Capture the cell that displays the provided text and extract its (x, y) central coordinate. 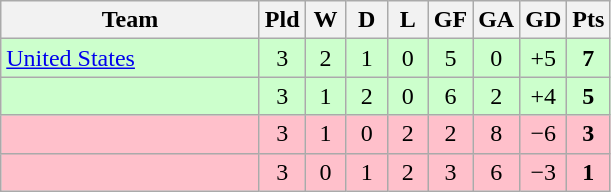
D (366, 20)
L (408, 20)
GA (496, 20)
−6 (544, 134)
+5 (544, 58)
Pld (282, 20)
GD (544, 20)
W (326, 20)
8 (496, 134)
−3 (544, 172)
+4 (544, 96)
Team (130, 20)
Pts (588, 20)
7 (588, 58)
United States (130, 58)
GF (450, 20)
